Determine the (x, y) coordinate at the center of the cell enclosing the given text.  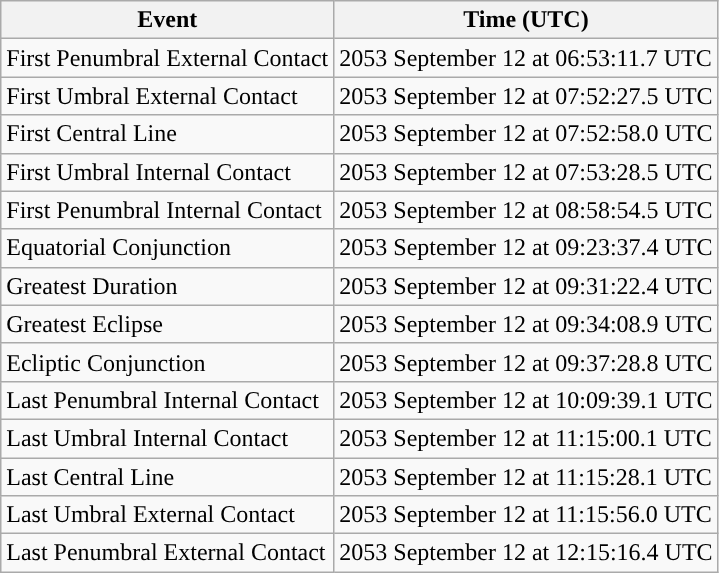
Last Umbral External Contact (168, 515)
2053 September 12 at 07:53:28.5 UTC (526, 172)
2053 September 12 at 09:23:37.4 UTC (526, 248)
2053 September 12 at 09:37:28.8 UTC (526, 362)
Last Umbral Internal Contact (168, 438)
2053 September 12 at 08:58:54.5 UTC (526, 210)
2053 September 12 at 09:31:22.4 UTC (526, 286)
2053 September 12 at 11:15:56.0 UTC (526, 515)
2053 September 12 at 11:15:00.1 UTC (526, 438)
Greatest Duration (168, 286)
2053 September 12 at 10:09:39.1 UTC (526, 400)
2053 September 12 at 07:52:58.0 UTC (526, 134)
Event (168, 20)
First Central Line (168, 134)
Ecliptic Conjunction (168, 362)
2053 September 12 at 12:15:16.4 UTC (526, 553)
Equatorial Conjunction (168, 248)
2053 September 12 at 06:53:11.7 UTC (526, 58)
First Penumbral Internal Contact (168, 210)
Last Central Line (168, 477)
First Umbral External Contact (168, 96)
2053 September 12 at 11:15:28.1 UTC (526, 477)
Last Penumbral Internal Contact (168, 400)
Time (UTC) (526, 20)
2053 September 12 at 07:52:27.5 UTC (526, 96)
Greatest Eclipse (168, 324)
2053 September 12 at 09:34:08.9 UTC (526, 324)
First Penumbral External Contact (168, 58)
First Umbral Internal Contact (168, 172)
Last Penumbral External Contact (168, 553)
